Find where the given text appears and provide that cell's center as [X, Y] coordinate. 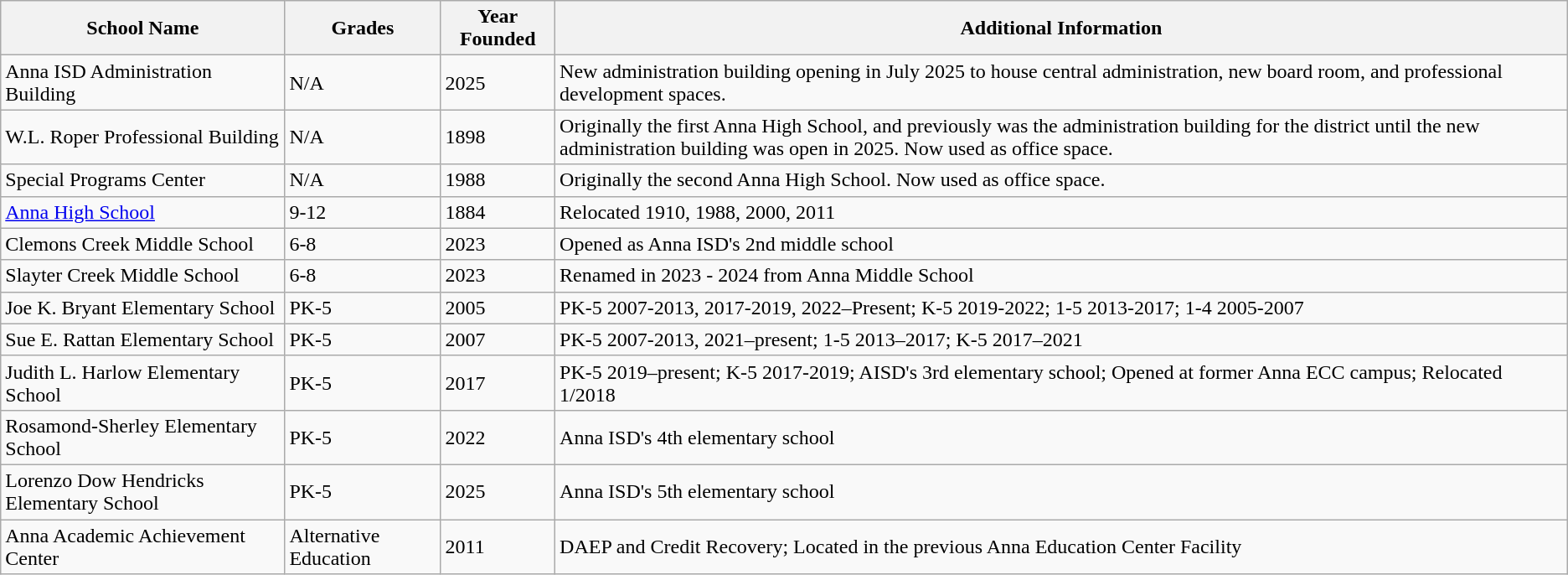
New administration building opening in July 2025 to house central administration, new board room, and professional development spaces. [1062, 82]
Special Programs Center [142, 180]
DAEP and Credit Recovery; Located in the previous Anna Education Center Facility [1062, 547]
Year Founded [498, 28]
2017 [498, 382]
Grades [363, 28]
School Name [142, 28]
Rosamond-Sherley Elementary School [142, 438]
PK-5 2007-2013, 2021–present; 1-5 2013–2017; K-5 2017–2021 [1062, 339]
Anna ISD's 5th elementary school [1062, 491]
Judith L. Harlow Elementary School [142, 382]
Anna Academic Achievement Center [142, 547]
Opened as Anna ISD's 2nd middle school [1062, 244]
Anna High School [142, 212]
Joe K. Bryant Elementary School [142, 308]
Anna ISD Administration Building [142, 82]
1898 [498, 137]
Relocated 1910, 1988, 2000, 2011 [1062, 212]
2011 [498, 547]
9-12 [363, 212]
Sue E. Rattan Elementary School [142, 339]
2022 [498, 438]
2005 [498, 308]
W.L. Roper Professional Building [142, 137]
1988 [498, 180]
1884 [498, 212]
Clemons Creek Middle School [142, 244]
Renamed in 2023 - 2024 from Anna Middle School [1062, 276]
Anna ISD's 4th elementary school [1062, 438]
Slayter Creek Middle School [142, 276]
Alternative Education [363, 547]
PK-5 2019–present; K-5 2017-2019; AISD's 3rd elementary school; Opened at former Anna ECC campus; Relocated 1/2018 [1062, 382]
2007 [498, 339]
Originally the second Anna High School. Now used as office space. [1062, 180]
Lorenzo Dow Hendricks Elementary School [142, 491]
PK-5 2007-2013, 2017-2019, 2022–Present; K-5 2019-2022; 1-5 2013-2017; 1-4 2005-2007 [1062, 308]
Additional Information [1062, 28]
